Pinpoint the cell where the given text exists, returning its [X, Y] midpoint coordinate. 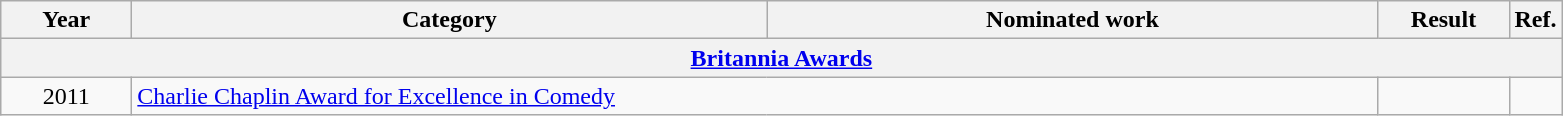
Year [66, 20]
Category [450, 20]
Charlie Chaplin Award for Excellence in Comedy [755, 96]
Britannia Awards [782, 58]
2011 [66, 96]
Result [1444, 20]
Nominated work [1072, 20]
Ref. [1536, 20]
